Capture the cell that displays the provided text and extract its (x, y) central coordinate. 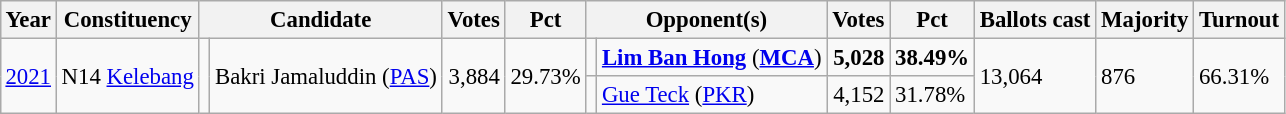
66.31% (1240, 76)
2021 (28, 76)
29.73% (546, 76)
3,884 (474, 76)
Majority (1145, 20)
13,064 (1034, 76)
Candidate (320, 20)
Bakri Jamaluddin (PAS) (326, 76)
5,028 (858, 57)
Opponent(s) (706, 20)
31.78% (932, 95)
Lim Ban Hong (MCA) (712, 57)
Constituency (128, 20)
38.49% (932, 57)
4,152 (858, 95)
Gue Teck (PKR) (712, 95)
Year (28, 20)
876 (1145, 76)
Turnout (1240, 20)
N14 Kelebang (128, 76)
Ballots cast (1034, 20)
